Capture the cell that displays the provided text and extract its [X, Y] central coordinate. 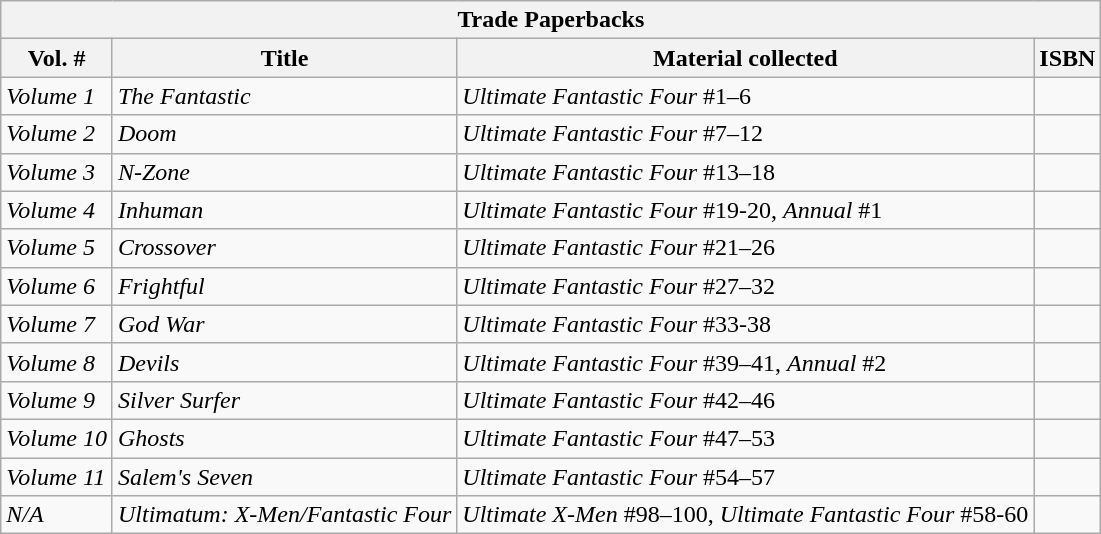
Ultimate Fantastic Four #21–26 [746, 248]
Volume 3 [57, 172]
N-Zone [284, 172]
Ultimate Fantastic Four #42–46 [746, 400]
Frightful [284, 286]
Volume 9 [57, 400]
Ultimate Fantastic Four #27–32 [746, 286]
Volume 2 [57, 134]
Volume 11 [57, 477]
Ultimate X-Men #98–100, Ultimate Fantastic Four #58-60 [746, 515]
Ghosts [284, 438]
Ultimate Fantastic Four #33-38 [746, 324]
The Fantastic [284, 96]
Doom [284, 134]
Volume 1 [57, 96]
Volume 7 [57, 324]
Volume 8 [57, 362]
Ultimate Fantastic Four #7–12 [746, 134]
Volume 10 [57, 438]
Material collected [746, 58]
Vol. # [57, 58]
Salem's Seven [284, 477]
N/A [57, 515]
Crossover [284, 248]
Trade Paperbacks [551, 20]
ISBN [1068, 58]
Ultimate Fantastic Four #54–57 [746, 477]
God War [284, 324]
Ultimate Fantastic Four #19-20, Annual #1 [746, 210]
Ultimate Fantastic Four #47–53 [746, 438]
Ultimatum: X-Men/Fantastic Four [284, 515]
Ultimate Fantastic Four #39–41, Annual #2 [746, 362]
Silver Surfer [284, 400]
Ultimate Fantastic Four #1–6 [746, 96]
Inhuman [284, 210]
Volume 5 [57, 248]
Volume 4 [57, 210]
Title [284, 58]
Ultimate Fantastic Four #13–18 [746, 172]
Volume 6 [57, 286]
Devils [284, 362]
